Find where the given text appears and provide that cell's center as [X, Y] coordinate. 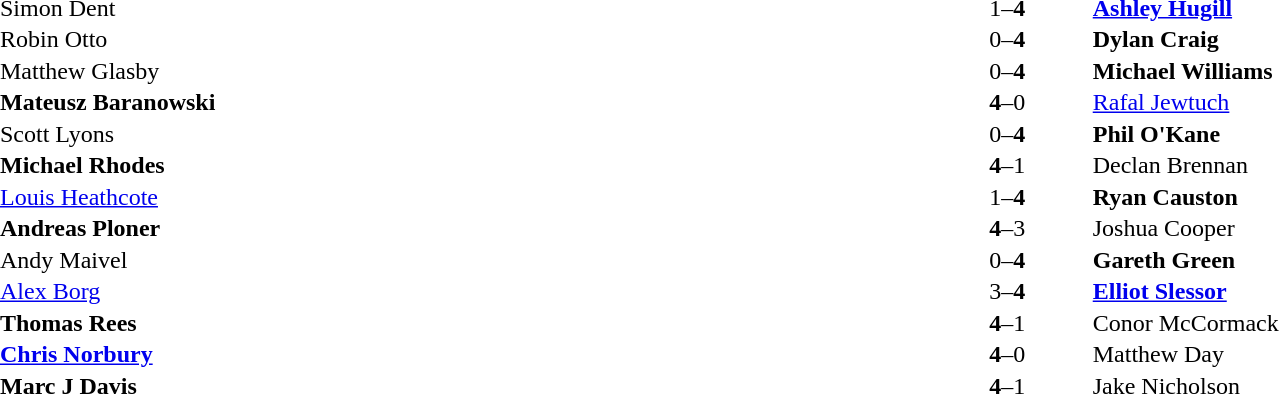
4–3 [1008, 229]
1–4 [1008, 197]
3–4 [1008, 291]
